Pinpoint the cell where the given text exists, returning its [x, y] midpoint coordinate. 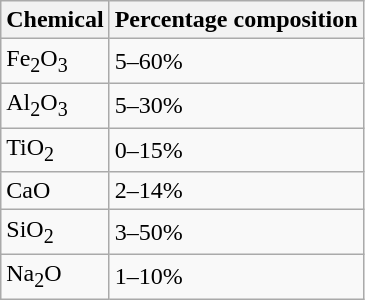
Na2O [55, 276]
3–50% [236, 232]
SiO2 [55, 232]
2–14% [236, 191]
Percentage composition [236, 20]
TiO2 [55, 150]
5–30% [236, 105]
Fe2O3 [55, 61]
CaO [55, 191]
1–10% [236, 276]
Al2O3 [55, 105]
Chemical [55, 20]
5–60% [236, 61]
0–15% [236, 150]
